Return (X, Y) of the center of cell containing provided text 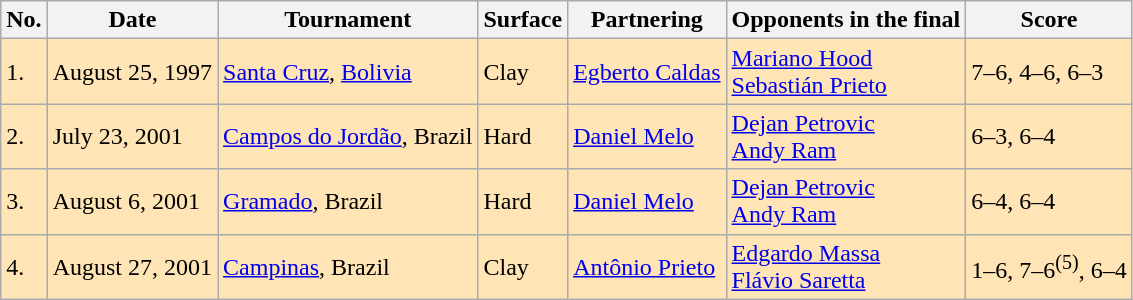
2. (24, 136)
Campinas, Brazil (348, 266)
1–6, 7–6(5), 6–4 (1049, 266)
6–4, 6–4 (1049, 202)
Partnering (647, 20)
Santa Cruz, Bolivia (348, 72)
August 6, 2001 (132, 202)
Score (1049, 20)
Gramado, Brazil (348, 202)
4. (24, 266)
July 23, 2001 (132, 136)
1. (24, 72)
Campos do Jordão, Brazil (348, 136)
August 27, 2001 (132, 266)
Opponents in the final (846, 20)
Mariano Hood Sebastián Prieto (846, 72)
August 25, 1997 (132, 72)
6–3, 6–4 (1049, 136)
Date (132, 20)
No. (24, 20)
Antônio Prieto (647, 266)
Surface (523, 20)
7–6, 4–6, 6–3 (1049, 72)
3. (24, 202)
Egberto Caldas (647, 72)
Edgardo Massa Flávio Saretta (846, 266)
Tournament (348, 20)
